Identify which cell holds the provided text, then report its (X, Y) central coordinate. 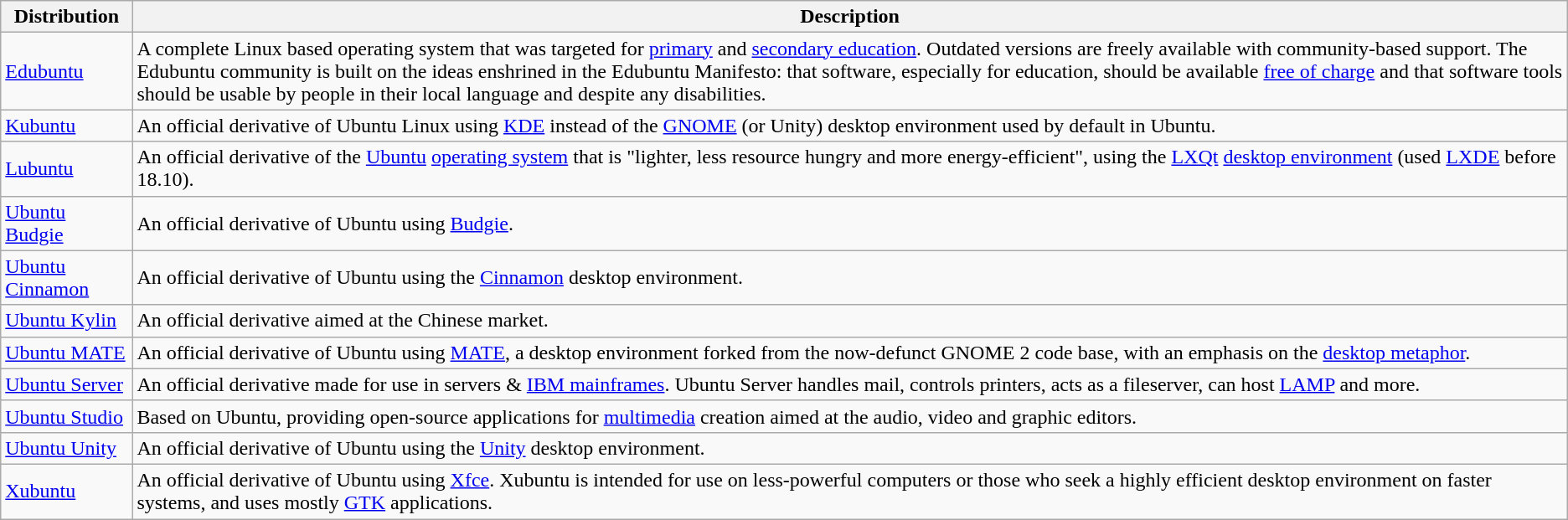
An official derivative of Ubuntu using Budgie. (849, 223)
Based on Ubuntu, providing open-source applications for multimedia creation aimed at the audio, video and graphic editors. (849, 416)
Ubuntu Kylin (67, 321)
Ubuntu Cinnamon (67, 278)
Ubuntu Budgie (67, 223)
An official derivative aimed at the Chinese market. (849, 321)
Ubuntu Studio (67, 416)
An official derivative of Ubuntu using the Cinnamon desktop environment. (849, 278)
Distribution (67, 17)
Ubuntu Unity (67, 448)
Xubuntu (67, 491)
Description (849, 17)
An official derivative of Ubuntu Linux using KDE instead of the GNOME (or Unity) desktop environment used by default in Ubuntu. (849, 126)
Ubuntu Server (67, 384)
Lubuntu (67, 169)
Ubuntu MATE (67, 353)
Edubuntu (67, 71)
Kubuntu (67, 126)
An official derivative of Ubuntu using the Unity desktop environment. (849, 448)
